Determine the [x, y] coordinate at the center of the cell enclosing the given text.  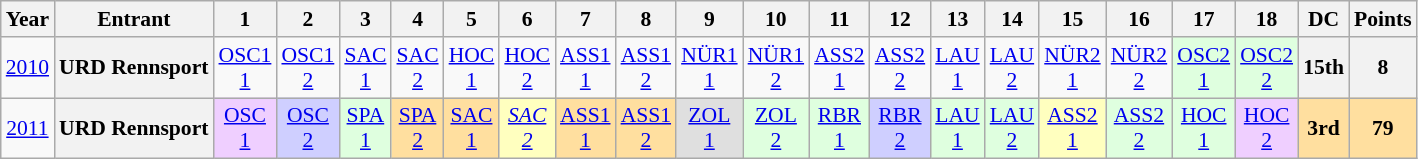
SPA1 [365, 128]
OSC2 [308, 128]
12 [900, 19]
OSC21 [1204, 68]
NÜR22 [1140, 68]
6 [527, 19]
ZOL1 [710, 128]
ZOL2 [776, 128]
OSC12 [308, 68]
DC [1324, 19]
16 [1140, 19]
13 [957, 19]
15th [1324, 68]
14 [1012, 19]
NÜR12 [776, 68]
4 [417, 19]
79 [1383, 128]
1 [244, 19]
15 [1072, 19]
3 [365, 19]
NÜR11 [710, 68]
NÜR21 [1072, 68]
2011 [28, 128]
Year [28, 19]
17 [1204, 19]
9 [710, 19]
5 [472, 19]
OSC11 [244, 68]
2 [308, 19]
7 [586, 19]
2010 [28, 68]
RBR1 [840, 128]
Points [1383, 19]
SPA2 [417, 128]
OSC22 [1266, 68]
18 [1266, 19]
OSC1 [244, 128]
RBR2 [900, 128]
Entrant [134, 19]
10 [776, 19]
3rd [1324, 128]
11 [840, 19]
